Capture the cell that displays the provided text and extract its (X, Y) central coordinate. 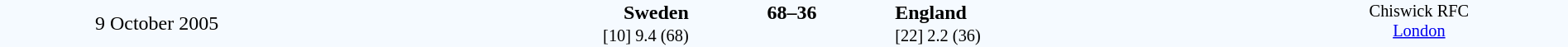
[10] 9.4 (68) (501, 36)
Chiswick RFCLondon (1419, 23)
68–36 (791, 12)
England (1082, 12)
Sweden (501, 12)
9 October 2005 (157, 23)
[22] 2.2 (36) (1082, 36)
